Search for the cell housing the specified text and yield its (X, Y) center coordinate. 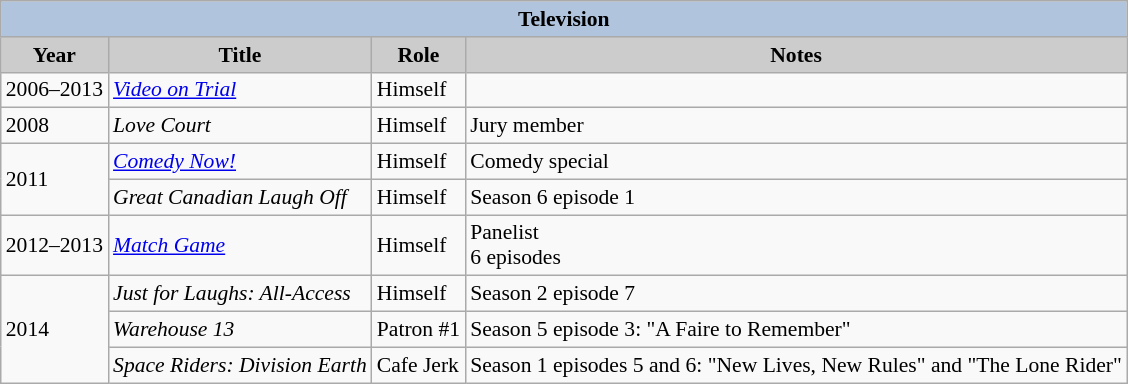
Television (564, 19)
Season 5 episode 3: "A Faire to Remember" (796, 330)
2012–2013 (54, 246)
Match Game (240, 246)
Comedy Now! (240, 162)
Title (240, 55)
Video on Trial (240, 90)
Great Canadian Laugh Off (240, 197)
Notes (796, 55)
Role (418, 55)
Season 1 episodes 5 and 6: "New Lives, New Rules" and "The Lone Rider" (796, 365)
2006–2013 (54, 90)
2011 (54, 180)
Love Court (240, 126)
Just for Laughs: All-Access (240, 294)
Warehouse 13 (240, 330)
Jury member (796, 126)
2008 (54, 126)
Panelist 6 episodes (796, 246)
Year (54, 55)
Patron #1 (418, 330)
2014 (54, 330)
Comedy special (796, 162)
Space Riders: Division Earth (240, 365)
Season 2 episode 7 (796, 294)
Season 6 episode 1 (796, 197)
Cafe Jerk (418, 365)
